Pinpoint the cell where the given text exists, returning its [X, Y] midpoint coordinate. 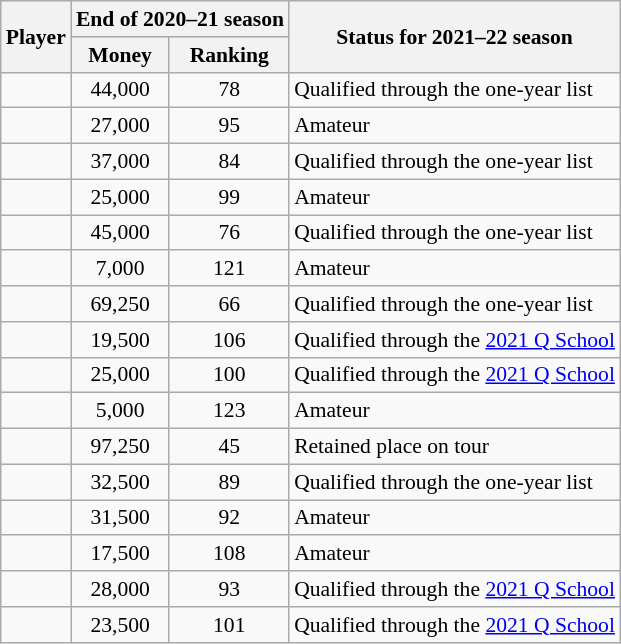
89 [229, 482]
66 [229, 304]
Player [36, 36]
Ranking [229, 55]
45,000 [120, 233]
27,000 [120, 126]
31,500 [120, 518]
121 [229, 269]
37,000 [120, 162]
Retained place on tour [454, 447]
44,000 [120, 90]
108 [229, 554]
106 [229, 340]
123 [229, 411]
5,000 [120, 411]
95 [229, 126]
97,250 [120, 447]
Money [120, 55]
100 [229, 375]
End of 2020–21 season [180, 19]
84 [229, 162]
19,500 [120, 340]
23,500 [120, 625]
7,000 [120, 269]
28,000 [120, 589]
78 [229, 90]
92 [229, 518]
99 [229, 197]
93 [229, 589]
76 [229, 233]
32,500 [120, 482]
45 [229, 447]
101 [229, 625]
17,500 [120, 554]
Status for 2021–22 season [454, 36]
69,250 [120, 304]
